Find where the given text appears and provide that cell's center as (x, y) coordinate. 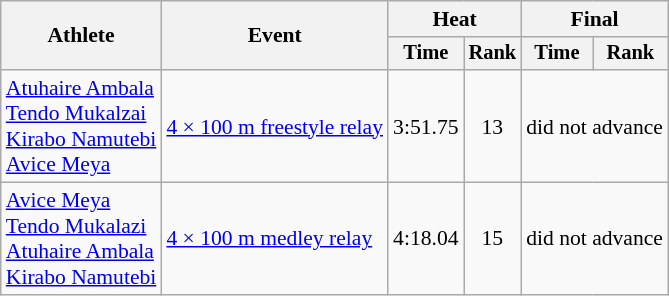
4 × 100 m medley relay (274, 239)
13 (493, 126)
15 (493, 239)
Athlete (82, 36)
4:18.04 (426, 239)
Event (274, 36)
3:51.75 (426, 126)
Atuhaire AmbalaTendo MukalzaiKirabo NamutebiAvice Meya (82, 126)
Heat (454, 19)
Final (594, 19)
4 × 100 m freestyle relay (274, 126)
Avice MeyaTendo MukalaziAtuhaire AmbalaKirabo Namutebi (82, 239)
